Output the [x, y] coordinate of the center of the cell containing the given text.  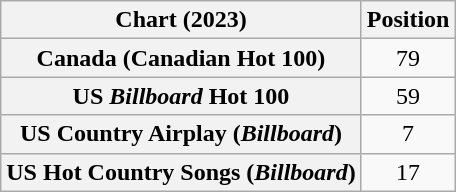
Chart (2023) [181, 20]
Canada (Canadian Hot 100) [181, 58]
17 [408, 172]
7 [408, 134]
59 [408, 96]
US Hot Country Songs (Billboard) [181, 172]
79 [408, 58]
US Country Airplay (Billboard) [181, 134]
Position [408, 20]
US Billboard Hot 100 [181, 96]
